Pinpoint the cell where the given text exists, returning its (X, Y) midpoint coordinate. 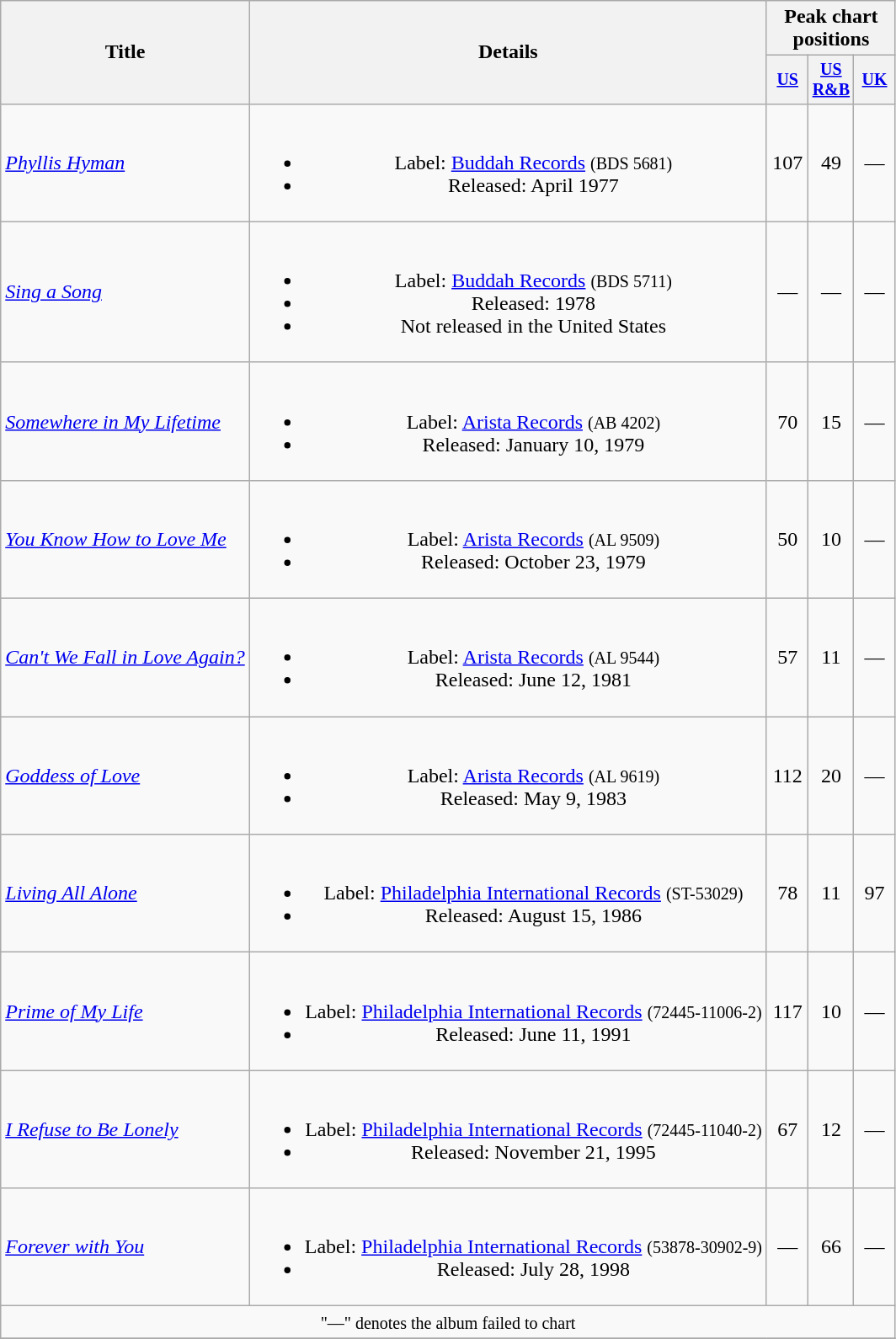
Title (125, 52)
Label: Arista Records (AL 9619)Released: May 9, 1983 (508, 776)
107 (787, 163)
Goddess of Love (125, 776)
"—" denotes the album failed to chart (448, 1322)
USR&B (831, 79)
Phyllis Hyman (125, 163)
12 (831, 1129)
Label: Buddah Records (BDS 5711)Released: 1978Not released in the United States (508, 291)
Prime of My Life (125, 1011)
Peak chart positions (830, 29)
Living All Alone (125, 894)
50 (787, 539)
US (787, 79)
Label: Arista Records (AL 9544)Released: June 12, 1981 (508, 658)
Label: Arista Records (AB 4202)Released: January 10, 1979 (508, 421)
Label: Philadelphia International Records (72445-11040-2)Released: November 21, 1995 (508, 1129)
UK (874, 79)
117 (787, 1011)
78 (787, 894)
Forever with You (125, 1247)
49 (831, 163)
112 (787, 776)
15 (831, 421)
20 (831, 776)
57 (787, 658)
97 (874, 894)
Label: Arista Records (AL 9509)Released: October 23, 1979 (508, 539)
Can't We Fall in Love Again? (125, 658)
You Know How to Love Me (125, 539)
Label: Buddah Records (BDS 5681)Released: April 1977 (508, 163)
Label: Philadelphia International Records (ST-53029)Released: August 15, 1986 (508, 894)
70 (787, 421)
Sing a Song (125, 291)
Details (508, 52)
Label: Philadelphia International Records (72445-11006-2)Released: June 11, 1991 (508, 1011)
Somewhere in My Lifetime (125, 421)
Label: Philadelphia International Records (53878-30902-9)Released: July 28, 1998 (508, 1247)
I Refuse to Be Lonely (125, 1129)
66 (831, 1247)
67 (787, 1129)
